Identify which cell holds the provided text, then report its [x, y] central coordinate. 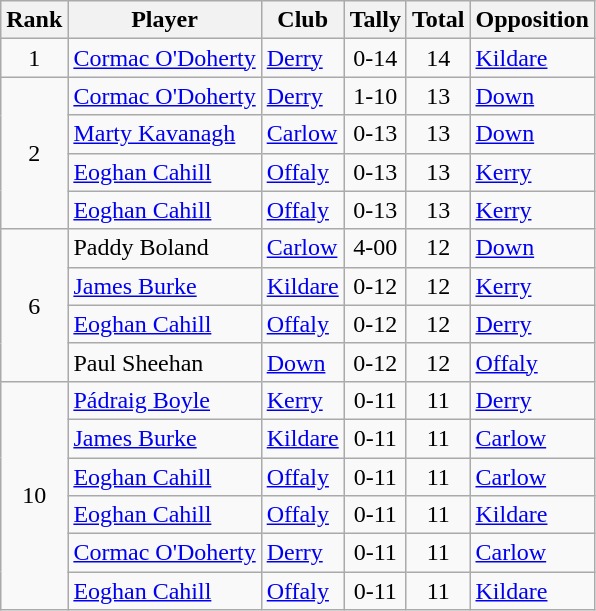
1-10 [375, 96]
Paddy Boland [164, 248]
Rank [34, 20]
1 [34, 58]
2 [34, 153]
Pádraig Boyle [164, 400]
0-14 [375, 58]
Player [164, 20]
Opposition [532, 20]
Tally [375, 20]
Club [302, 20]
10 [34, 495]
6 [34, 305]
4-00 [375, 248]
Paul Sheehan [164, 362]
Marty Kavanagh [164, 134]
14 [438, 58]
Total [438, 20]
